Provide the (x, y) coordinate of the cell's center where the given text is located.  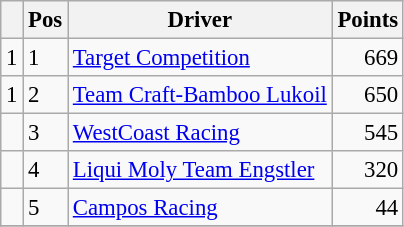
2 (46, 95)
Team Craft-Bamboo Lukoil (200, 95)
320 (368, 170)
Pos (46, 20)
Points (368, 20)
4 (46, 170)
Liqui Moly Team Engstler (200, 170)
WestCoast Racing (200, 133)
650 (368, 95)
669 (368, 58)
Campos Racing (200, 208)
44 (368, 208)
Target Competition (200, 58)
545 (368, 133)
3 (46, 133)
5 (46, 208)
Driver (200, 20)
